Extract the (X, Y) coordinate from the center of the cell holding the provided text.  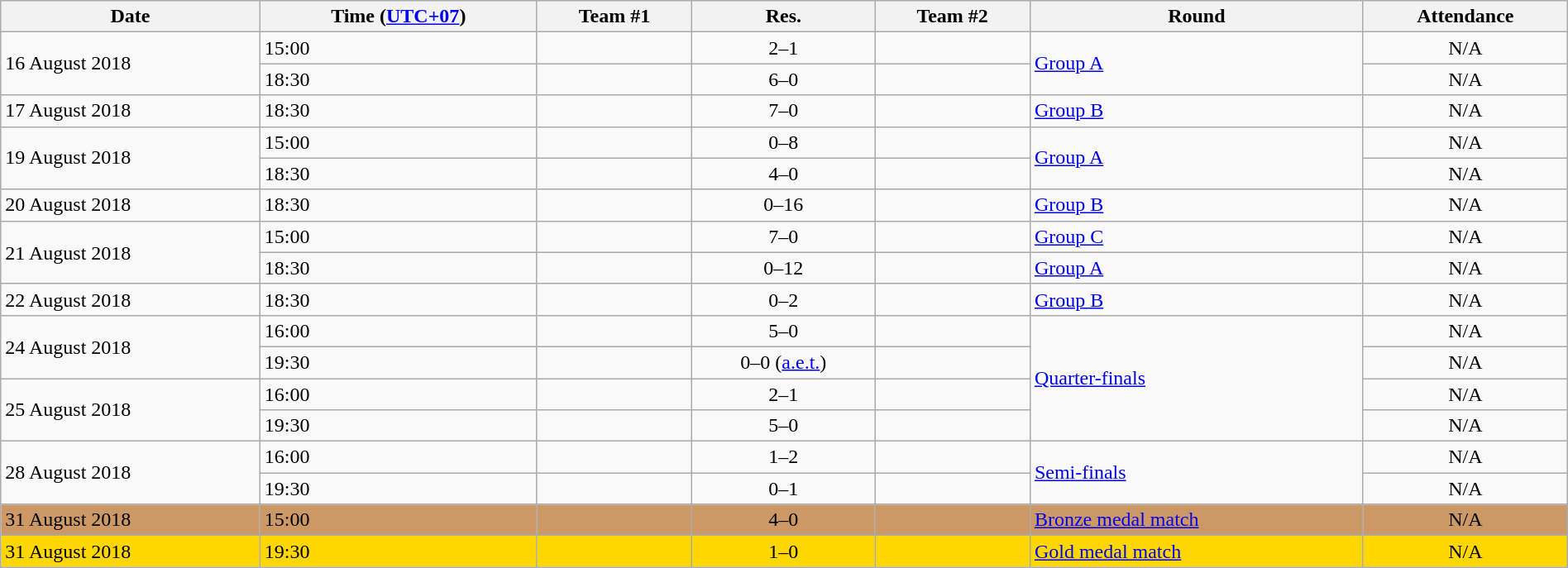
Semi-finals (1196, 473)
20 August 2018 (131, 205)
0–0 (a.e.t.) (784, 362)
Gold medal match (1196, 551)
Team #1 (614, 17)
16 August 2018 (131, 64)
22 August 2018 (131, 299)
24 August 2018 (131, 346)
1–0 (784, 551)
6–0 (784, 79)
1–2 (784, 457)
Group C (1196, 236)
Attendance (1465, 17)
0–1 (784, 489)
Round (1196, 17)
25 August 2018 (131, 410)
0–16 (784, 205)
0–8 (784, 142)
21 August 2018 (131, 252)
Date (131, 17)
0–2 (784, 299)
Time (UTC+07) (399, 17)
17 August 2018 (131, 111)
28 August 2018 (131, 473)
Bronze medal match (1196, 520)
Res. (784, 17)
Quarter-finals (1196, 378)
Team #2 (953, 17)
0–12 (784, 268)
19 August 2018 (131, 158)
